Search for the cell housing the specified text and yield its [x, y] center coordinate. 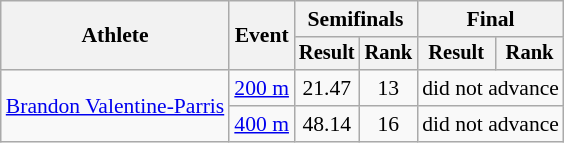
200 m [262, 88]
Brandon Valentine-Parris [116, 106]
13 [389, 88]
48.14 [327, 124]
Athlete [116, 36]
Final [490, 19]
Event [262, 36]
21.47 [327, 88]
Semifinals [356, 19]
400 m [262, 124]
16 [389, 124]
